Locate the cell with the specified text and output its (X, Y) center coordinate. 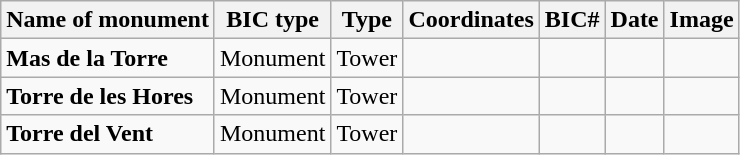
Mas de la Torre (108, 58)
Torre de les Hores (108, 96)
BIC# (572, 20)
BIC type (272, 20)
Date (634, 20)
Name of monument (108, 20)
Coordinates (471, 20)
Type (367, 20)
Torre del Vent (108, 134)
Image (702, 20)
